Pinpoint the cell where the given text exists, returning its (X, Y) midpoint coordinate. 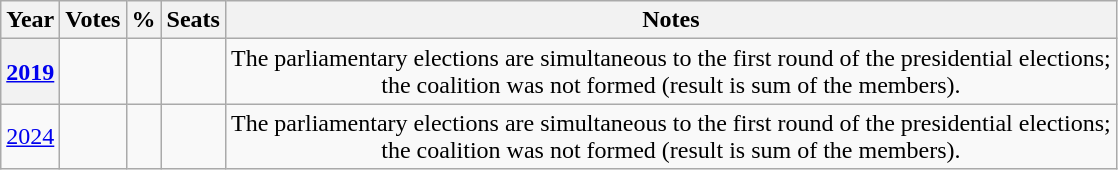
Seats (193, 20)
Year (30, 20)
2024 (30, 136)
% (144, 20)
2019 (30, 72)
Votes (93, 20)
Notes (670, 20)
